Extract the [X, Y] coordinate from the center of the cell holding the provided text.  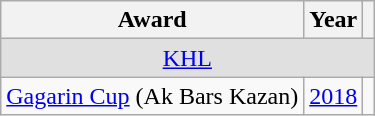
2018 [334, 96]
KHL [188, 58]
Award [152, 20]
Gagarin Cup (Ak Bars Kazan) [152, 96]
Year [334, 20]
